For the text-containing cell, return its midpoint in [X, Y] coordinate format. 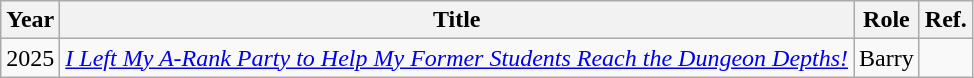
2025 [30, 58]
Title [457, 20]
Barry [887, 58]
Year [30, 20]
Ref. [946, 20]
Role [887, 20]
I Left My A-Rank Party to Help My Former Students Reach the Dungeon Depths! [457, 58]
